Capture the cell that displays the provided text and extract its [x, y] central coordinate. 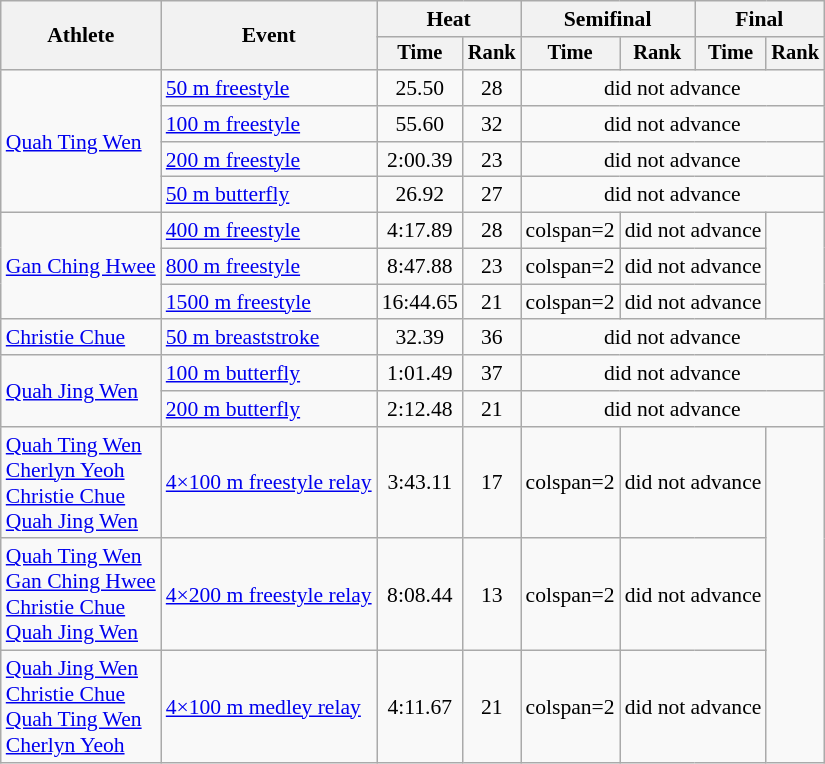
8:08.44 [420, 595]
Heat [449, 19]
13 [492, 595]
2:12.48 [420, 409]
3:43.11 [420, 483]
8:47.88 [420, 267]
4×100 m medley relay [269, 707]
50 m breaststroke [269, 338]
Semifinal [608, 19]
Final [760, 19]
200 m freestyle [269, 160]
4×200 m freestyle relay [269, 595]
100 m freestyle [269, 124]
800 m freestyle [269, 267]
4:17.89 [420, 231]
2:00.39 [420, 160]
100 m butterfly [269, 373]
4×100 m freestyle relay [269, 483]
1:01.49 [420, 373]
400 m freestyle [269, 231]
27 [492, 195]
Christie Chue [81, 338]
32 [492, 124]
36 [492, 338]
32.39 [420, 338]
Quah Ting WenGan Ching HweeChristie ChueQuah Jing Wen [81, 595]
4:11.67 [420, 707]
Quah Jing WenChristie ChueQuah Ting WenCherlyn Yeoh [81, 707]
25.50 [420, 88]
17 [492, 483]
Quah Ting WenCherlyn YeohChristie ChueQuah Jing Wen [81, 483]
55.60 [420, 124]
Event [269, 36]
Athlete [81, 36]
26.92 [420, 195]
200 m butterfly [269, 409]
50 m freestyle [269, 88]
Quah Ting Wen [81, 141]
16:44.65 [420, 302]
50 m butterfly [269, 195]
37 [492, 373]
1500 m freestyle [269, 302]
Gan Ching Hwee [81, 266]
Quah Jing Wen [81, 390]
